Locate the cell with the specified text and output its (X, Y) center coordinate. 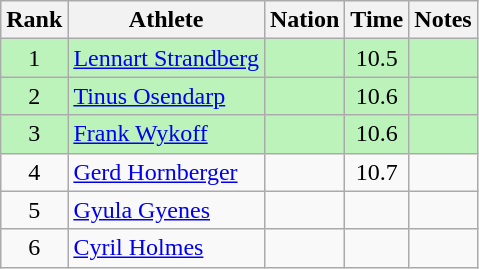
Lennart Strandberg (166, 58)
Time (377, 20)
3 (34, 134)
Gyula Gyenes (166, 210)
10.5 (377, 58)
6 (34, 248)
1 (34, 58)
Cyril Holmes (166, 248)
Tinus Osendarp (166, 96)
10.7 (377, 172)
2 (34, 96)
Rank (34, 20)
Nation (304, 20)
5 (34, 210)
Frank Wykoff (166, 134)
4 (34, 172)
Gerd Hornberger (166, 172)
Athlete (166, 20)
Notes (443, 20)
